Determine the (x, y) coordinate at the center of the cell enclosing the given text.  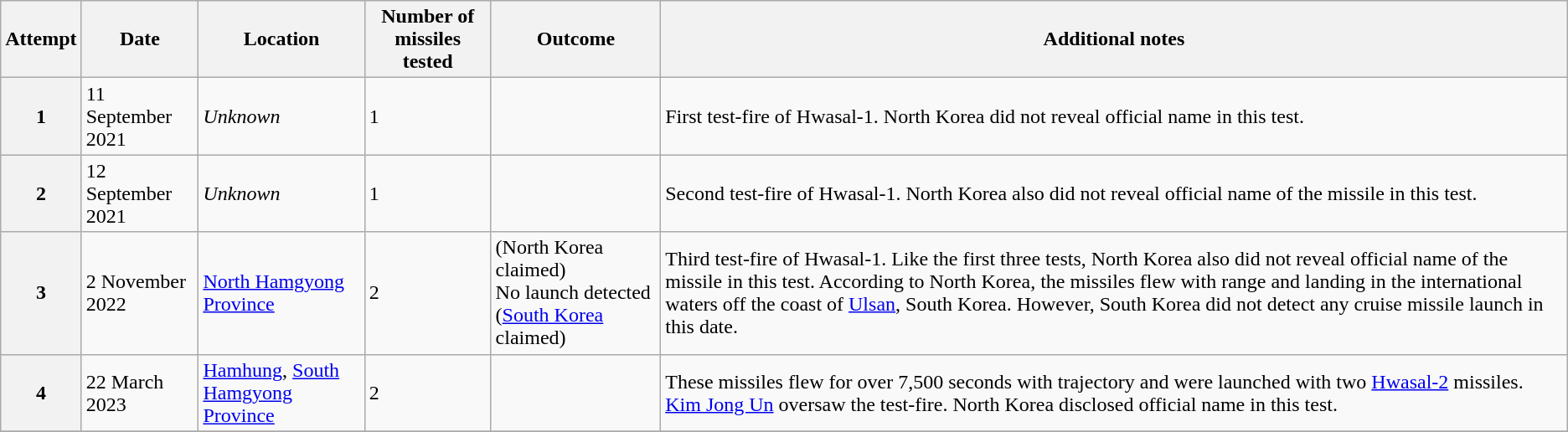
Number of missiles tested (427, 39)
3 (41, 293)
Second test-fire of Hwasal-1. North Korea also did not reveal official name of the missile in this test. (1114, 193)
Attempt (41, 39)
12 September 2021 (140, 193)
(North Korea claimed) No launch detected (South Korea claimed) (576, 293)
Location (281, 39)
Outcome (576, 39)
Additional notes (1114, 39)
2 November 2022 (140, 293)
First test-fire of Hwasal-1. North Korea did not reveal official name in this test. (1114, 116)
North Hamgyong Province (281, 293)
11 September 2021 (140, 116)
Hamhung, South Hamgyong Province (281, 393)
4 (41, 393)
Date (140, 39)
22 March 2023 (140, 393)
